Find where the given text appears and provide that cell's center as (x, y) coordinate. 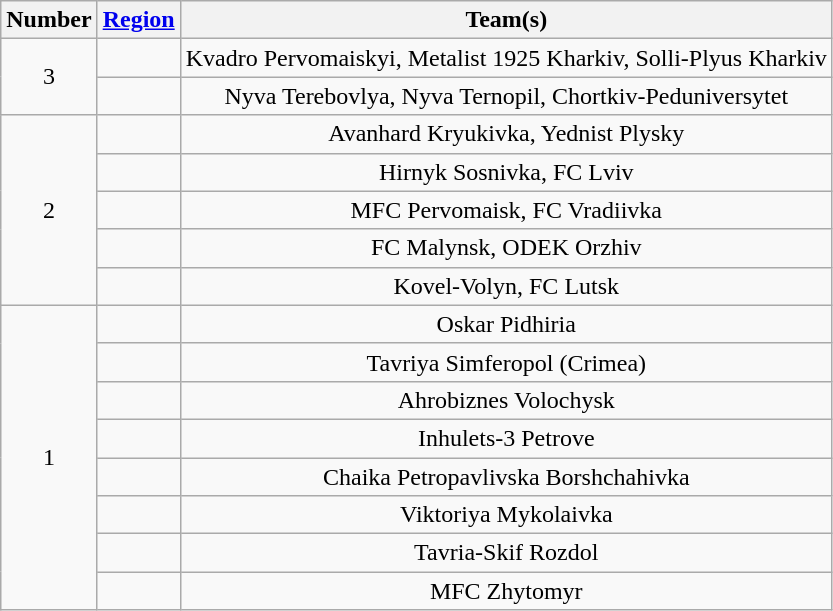
MFC Pervomaisk, FC Vradiivka (506, 210)
MFC Zhytomyr (506, 591)
1 (49, 457)
Nyva Terebovlya, Nyva Ternopil, Chortkiv-Peduniversytet (506, 96)
Avanhard Kryukivka, Yednist Plysky (506, 134)
Number (49, 20)
Inhulets-3 Petrove (506, 438)
Kovel-Volyn, FC Lutsk (506, 286)
2 (49, 210)
Chaika Petropavlivska Borshchahivka (506, 477)
Tavria-Skif Rozdol (506, 553)
Kvadro Pervomaiskyi, Metalist 1925 Kharkiv, Solli-Plyus Kharkiv (506, 58)
3 (49, 77)
Oskar Pidhiria (506, 324)
Viktoriya Mykolaivka (506, 515)
Ahrobiznes Volochysk (506, 400)
Hirnyk Sosnivka, FC Lviv (506, 172)
FC Malynsk, ODEK Orzhiv (506, 248)
Tavriya Simferopol (Crimea) (506, 362)
Region (138, 20)
Team(s) (506, 20)
